Locate the cell with the specified text and output its [x, y] center coordinate. 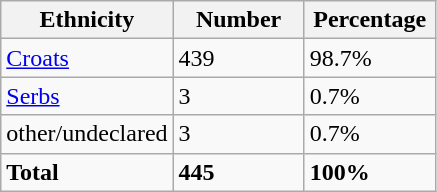
445 [238, 172]
Ethnicity [87, 20]
Total [87, 172]
439 [238, 58]
Serbs [87, 96]
Number [238, 20]
Percentage [370, 20]
100% [370, 172]
Croats [87, 58]
98.7% [370, 58]
other/undeclared [87, 134]
